Identify which cell holds the provided text, then report its (X, Y) central coordinate. 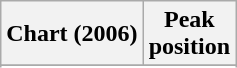
Chart (2006) (72, 34)
Peakposition (189, 34)
